Capture the cell that displays the provided text and extract its [x, y] central coordinate. 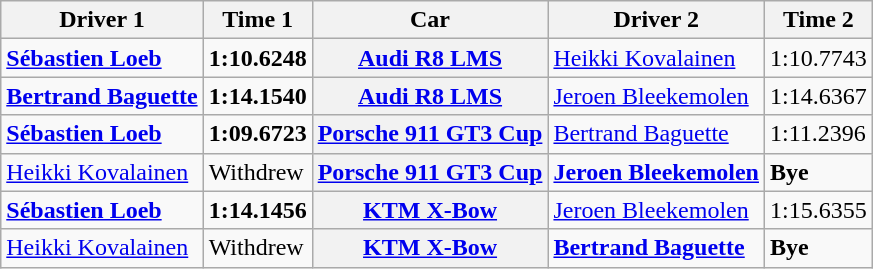
1:14.1540 [258, 96]
Driver 2 [656, 20]
1:11.2396 [819, 134]
1:14.1456 [258, 210]
1:10.7743 [819, 58]
1:15.6355 [819, 210]
1:09.6723 [258, 134]
1:10.6248 [258, 58]
1:14.6367 [819, 96]
Time 2 [819, 20]
Car [430, 20]
Driver 1 [102, 20]
Time 1 [258, 20]
